Provide the (x, y) coordinate of the cell's center where the given text is located.  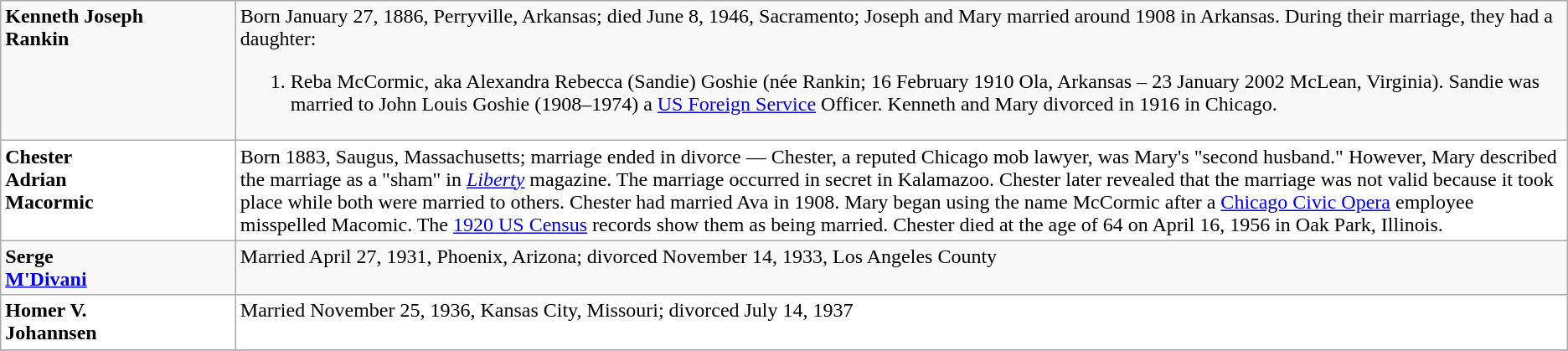
SergeM'Divani (119, 268)
ChesterAdrianMacormic (119, 191)
Homer V.Johannsen (119, 322)
Married November 25, 1936, Kansas City, Missouri; divorced July 14, 1937 (901, 322)
Married April 27, 1931, Phoenix, Arizona; divorced November 14, 1933, Los Angeles County (901, 268)
Kenneth JosephRankin (119, 70)
